Identify which cell holds the provided text, then report its (X, Y) central coordinate. 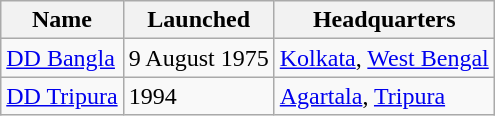
DD Bangla (62, 58)
Name (62, 20)
9 August 1975 (198, 58)
Kolkata, West Bengal (384, 58)
Launched (198, 20)
DD Tripura (62, 96)
1994 (198, 96)
Agartala, Tripura (384, 96)
Headquarters (384, 20)
